From the cell containing the given text, extract its center point as [X, Y] coordinate. 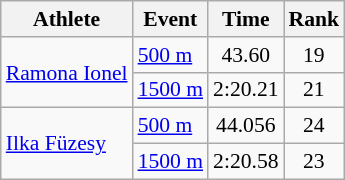
19 [314, 55]
Event [170, 19]
Time [246, 19]
2:20.21 [246, 90]
Rank [314, 19]
Athlete [67, 19]
Ramona Ionel [67, 72]
44.056 [246, 126]
23 [314, 162]
24 [314, 126]
43.60 [246, 55]
Ilka Füzesy [67, 144]
2:20.58 [246, 162]
21 [314, 90]
